Detect which cell encompasses the target text, then output its (X, Y) center coordinate. 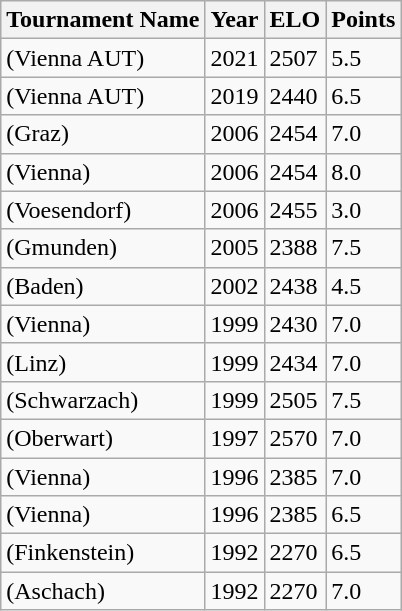
2570 (295, 438)
8.0 (364, 172)
(Gmunden) (103, 248)
2438 (295, 286)
5.5 (364, 58)
2455 (295, 210)
2388 (295, 248)
2505 (295, 400)
(Voesendorf) (103, 210)
(Oberwart) (103, 438)
(Finkenstein) (103, 553)
2430 (295, 324)
(Aschach) (103, 591)
2440 (295, 96)
(Graz) (103, 134)
Points (364, 20)
Tournament Name (103, 20)
2019 (234, 96)
2002 (234, 286)
Year (234, 20)
2434 (295, 362)
2005 (234, 248)
2507 (295, 58)
(Baden) (103, 286)
1997 (234, 438)
3.0 (364, 210)
2021 (234, 58)
ELO (295, 20)
(Linz) (103, 362)
4.5 (364, 286)
(Schwarzach) (103, 400)
